Scan for the cell matching the given text and deliver its [x, y] coordinate at center. 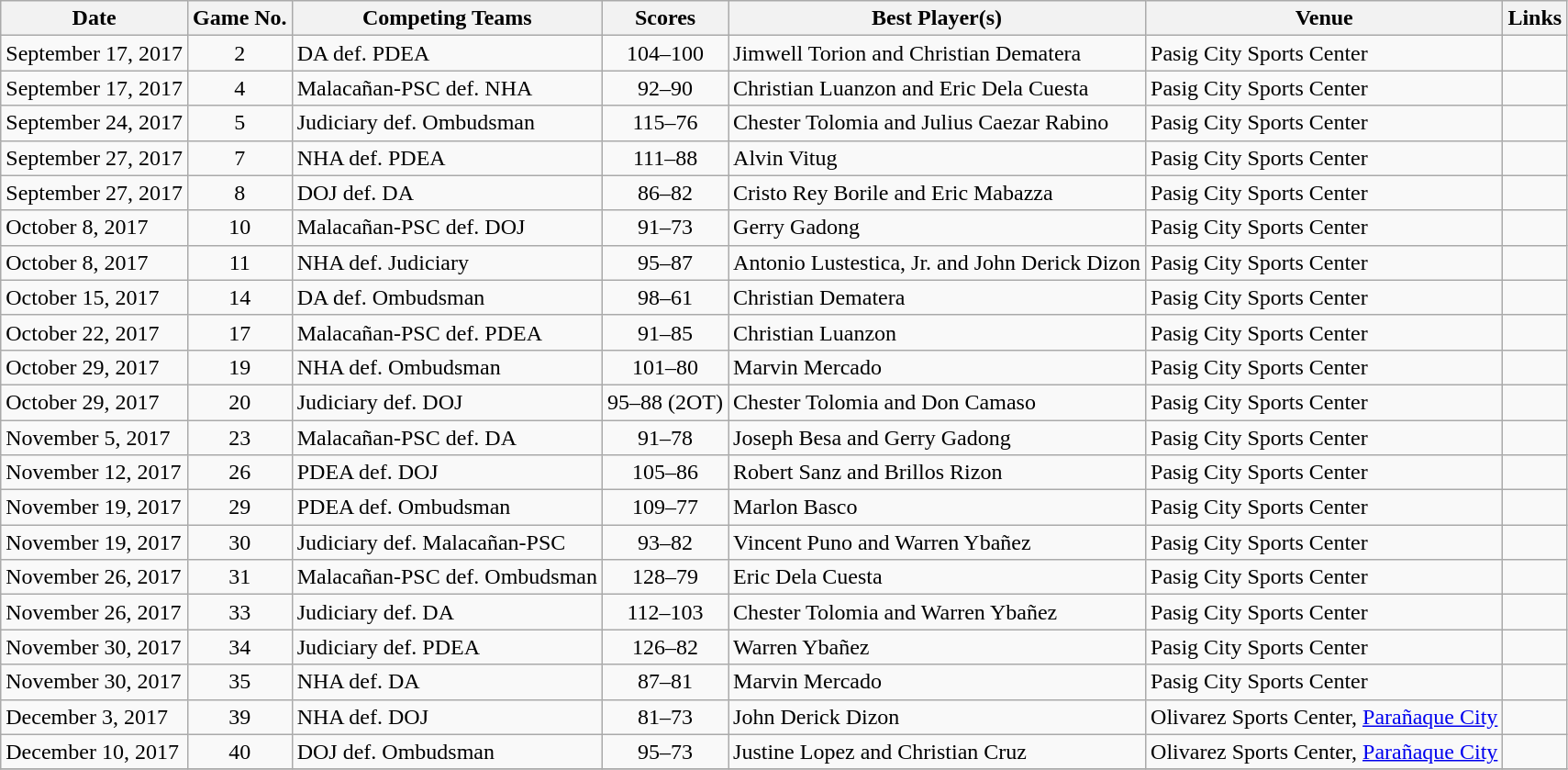
NHA def. DA [447, 682]
Judiciary def. Malacañan-PSC [447, 542]
14 [239, 297]
87–81 [666, 682]
NHA def. Ombudsman [447, 367]
33 [239, 612]
PDEA def. DOJ [447, 473]
98–61 [666, 297]
92–90 [666, 88]
104–100 [666, 53]
PDEA def. Ombudsman [447, 508]
September 24, 2017 [95, 123]
86–82 [666, 193]
Judiciary def. Ombudsman [447, 123]
111–88 [666, 158]
4 [239, 88]
112–103 [666, 612]
Judiciary def. DOJ [447, 402]
Malacañan-PSC def. DOJ [447, 228]
11 [239, 262]
Chester Tolomia and Warren Ybañez [938, 612]
Chester Tolomia and Julius Caezar Rabino [938, 123]
30 [239, 542]
34 [239, 647]
Judiciary def. PDEA [447, 647]
128–79 [666, 577]
39 [239, 717]
October 22, 2017 [95, 332]
95–73 [666, 752]
31 [239, 577]
10 [239, 228]
Christian Dematera [938, 297]
Marlon Basco [938, 508]
Malacañan-PSC def. DA [447, 438]
NHA def. DOJ [447, 717]
NHA def. PDEA [447, 158]
November 12, 2017 [95, 473]
John Derick Dizon [938, 717]
DA def. Ombudsman [447, 297]
Cristo Rey Borile and Eric Mabazza [938, 193]
126–82 [666, 647]
8 [239, 193]
NHA def. Judiciary [447, 262]
95–87 [666, 262]
Christian Luanzon and Eric Dela Cuesta [938, 88]
Jimwell Torion and Christian Dematera [938, 53]
Vincent Puno and Warren Ybañez [938, 542]
Competing Teams [447, 18]
101–80 [666, 367]
Eric Dela Cuesta [938, 577]
20 [239, 402]
Justine Lopez and Christian Cruz [938, 752]
December 3, 2017 [95, 717]
26 [239, 473]
91–78 [666, 438]
Malacañan-PSC def. NHA [447, 88]
5 [239, 123]
95–88 (2OT) [666, 402]
35 [239, 682]
17 [239, 332]
November 5, 2017 [95, 438]
93–82 [666, 542]
DOJ def. Ombudsman [447, 752]
91–85 [666, 332]
DA def. PDEA [447, 53]
105–86 [666, 473]
Gerry Gadong [938, 228]
Joseph Besa and Gerry Gadong [938, 438]
115–76 [666, 123]
Game No. [239, 18]
October 15, 2017 [95, 297]
23 [239, 438]
Scores [666, 18]
7 [239, 158]
Christian Luanzon [938, 332]
81–73 [666, 717]
Alvin Vitug [938, 158]
Malacañan-PSC def. PDEA [447, 332]
109–77 [666, 508]
2 [239, 53]
40 [239, 752]
Date [95, 18]
91–73 [666, 228]
Robert Sanz and Brillos Rizon [938, 473]
December 10, 2017 [95, 752]
DOJ def. DA [447, 193]
Malacañan-PSC def. Ombudsman [447, 577]
Warren Ybañez [938, 647]
29 [239, 508]
Judiciary def. DA [447, 612]
Links [1535, 18]
Venue [1325, 18]
Best Player(s) [938, 18]
Chester Tolomia and Don Camaso [938, 402]
19 [239, 367]
Antonio Lustestica, Jr. and John Derick Dizon [938, 262]
